Output the (X, Y) coordinate of the center of the cell containing the given text.  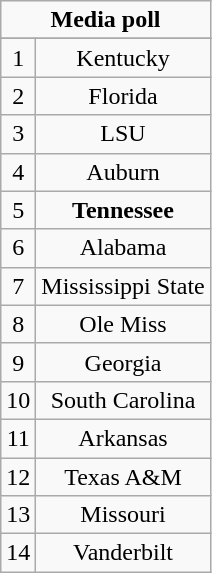
13 (18, 515)
8 (18, 324)
Ole Miss (123, 324)
12 (18, 477)
5 (18, 210)
4 (18, 172)
7 (18, 286)
Texas A&M (123, 477)
Auburn (123, 172)
Media poll (106, 20)
1 (18, 58)
10 (18, 400)
9 (18, 362)
LSU (123, 134)
Kentucky (123, 58)
Arkansas (123, 438)
Florida (123, 96)
14 (18, 553)
3 (18, 134)
Tennessee (123, 210)
Vanderbilt (123, 553)
6 (18, 248)
Missouri (123, 515)
11 (18, 438)
Mississippi State (123, 286)
Georgia (123, 362)
Alabama (123, 248)
2 (18, 96)
South Carolina (123, 400)
